Identify which cell holds the provided text, then report its (X, Y) central coordinate. 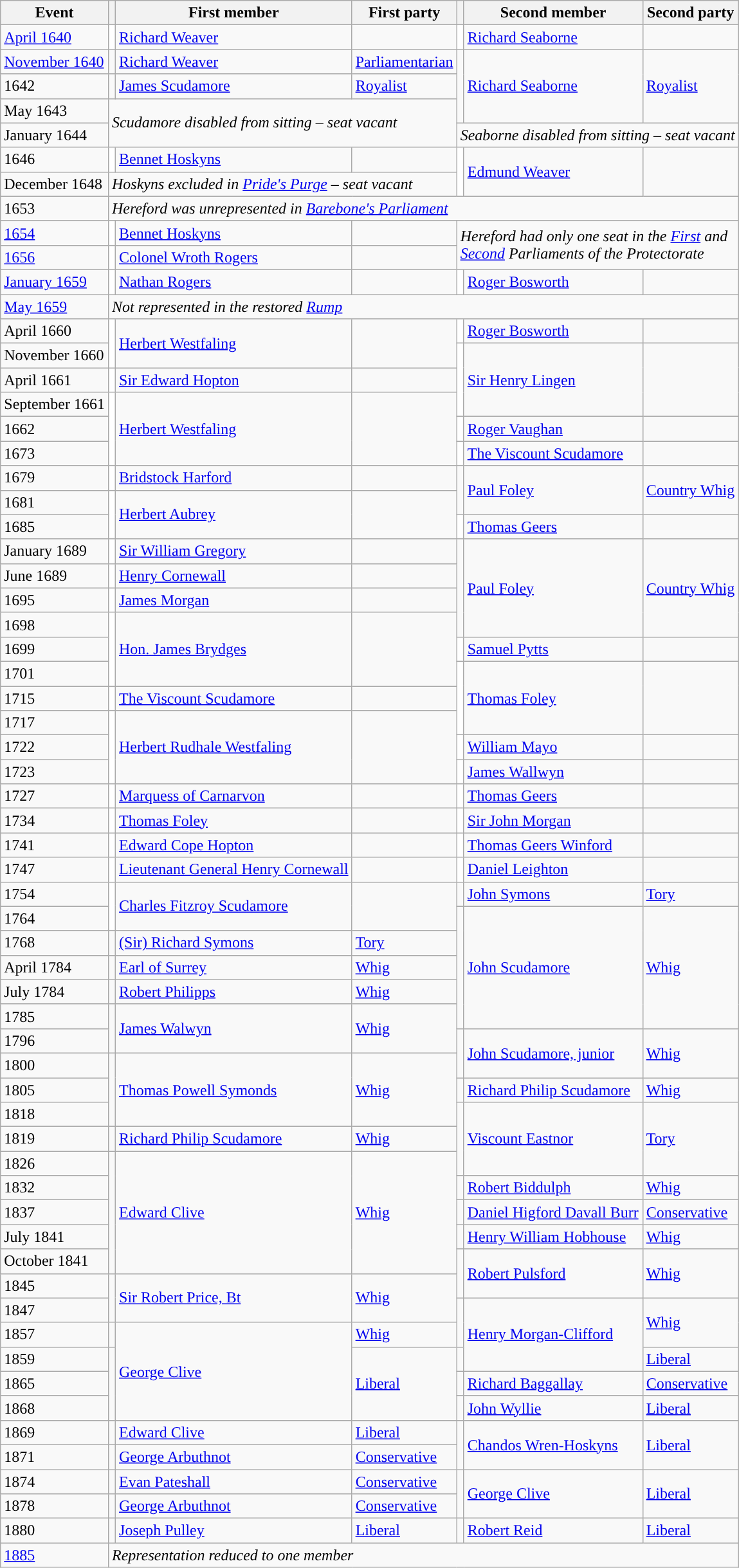
Henry Cornewall (234, 576)
January 1644 (55, 135)
1826 (55, 1163)
Hereford had only one seat in the First and Second Parliaments of the Protectorate (598, 245)
Bridstock Harford (234, 478)
1681 (55, 502)
Charles Fitzroy Scudamore (234, 906)
Thomas Geers Winford (553, 845)
Robert Biddulph (553, 1188)
Daniel Leighton (553, 870)
Samuel Pytts (553, 649)
Chandos Wren-Hoskyns (553, 1445)
1727 (55, 796)
1747 (55, 870)
1698 (55, 624)
1800 (55, 1065)
1885 (55, 1555)
1832 (55, 1188)
1642 (55, 86)
William Mayo (553, 747)
April 1784 (55, 967)
1741 (55, 845)
1654 (55, 233)
James Walwyn (234, 1028)
First party (404, 13)
September 1661 (55, 405)
1679 (55, 478)
Hereford was unrepresented in Barebone's Parliament (423, 208)
1819 (55, 1139)
Henry Morgan-Clifford (553, 1335)
Joseph Pulley (234, 1531)
Representation reduced to one member (423, 1555)
December 1648 (55, 184)
1805 (55, 1090)
1646 (55, 160)
Evan Pateshall (234, 1481)
First member (234, 13)
John Scudamore, junior (553, 1053)
Daniel Higford Davall Burr (553, 1212)
1880 (55, 1531)
Thomas Powell Symonds (234, 1089)
Herbert Aubrey (234, 515)
James Scudamore (234, 86)
Edmund Weaver (553, 172)
June 1689 (55, 576)
1699 (55, 649)
Lieutenant General Henry Cornewall (234, 870)
April 1640 (55, 37)
Seaborne disabled from sitting – seat vacant (598, 135)
1701 (55, 673)
Hon. James Brydges (234, 649)
1878 (55, 1506)
Scudamore disabled from sitting – seat vacant (282, 123)
January 1689 (55, 551)
July 1841 (55, 1237)
1869 (55, 1432)
Marquess of Carnarvon (234, 796)
1796 (55, 1041)
1837 (55, 1212)
Nathan Rogers (234, 282)
James Morgan (234, 600)
January 1659 (55, 282)
Hoskyns excluded in Pride's Purge – seat vacant (282, 184)
1673 (55, 453)
Second member (553, 13)
Roger Vaughan (553, 429)
1874 (55, 1481)
1723 (55, 772)
1722 (55, 747)
John Wyllie (553, 1408)
1734 (55, 821)
Sir Henry Lingen (553, 380)
1785 (55, 1016)
Robert Pulsford (553, 1273)
1662 (55, 429)
John Scudamore (553, 967)
John Symons (553, 894)
1865 (55, 1383)
November 1640 (55, 62)
1656 (55, 257)
1717 (55, 723)
Parliamentarian (404, 62)
May 1659 (55, 307)
Sir Robert Price, Bt (234, 1298)
April 1660 (55, 331)
October 1841 (55, 1261)
1715 (55, 698)
1764 (55, 918)
April 1661 (55, 380)
Richard Baggallay (553, 1383)
1857 (55, 1335)
1653 (55, 208)
Henry William Hobhouse (553, 1237)
Edward Cope Hopton (234, 845)
Colonel Wroth Rogers (234, 257)
1768 (55, 943)
Robert Reid (553, 1531)
James Wallwyn (553, 772)
Not represented in the restored Rump (423, 307)
1818 (55, 1115)
1871 (55, 1457)
Sir William Gregory (234, 551)
Earl of Surrey (234, 967)
Sir Edward Hopton (234, 380)
(Sir) Richard Symons (234, 943)
1754 (55, 894)
1845 (55, 1286)
Robert Philipps (234, 992)
Viscount Eastnor (553, 1139)
July 1784 (55, 992)
Herbert Rudhale Westfaling (234, 747)
Event (55, 13)
1859 (55, 1359)
Sir John Morgan (553, 821)
1685 (55, 527)
1868 (55, 1408)
1847 (55, 1310)
May 1643 (55, 111)
November 1660 (55, 356)
1695 (55, 600)
Second party (691, 13)
